Capture the cell that displays the provided text and extract its [x, y] central coordinate. 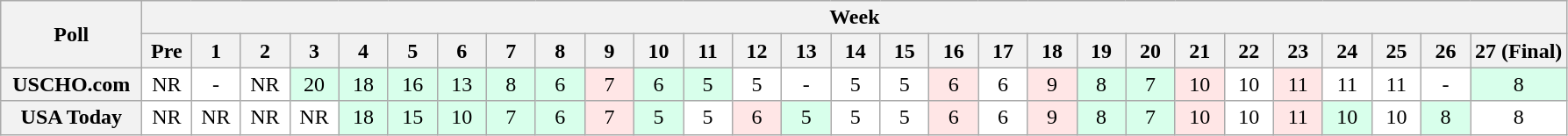
19 [1101, 51]
1 [216, 51]
26 [1445, 51]
22 [1249, 51]
4 [363, 51]
2 [265, 51]
12 [757, 51]
Pre [167, 51]
USCHO.com [72, 84]
17 [1003, 51]
21 [1199, 51]
24 [1347, 51]
Week [855, 18]
Poll [72, 34]
27 (Final) [1519, 51]
25 [1396, 51]
USA Today [72, 118]
3 [314, 51]
23 [1298, 51]
14 [856, 51]
